Determine the (X, Y) coordinate at the center of the cell enclosing the given text.  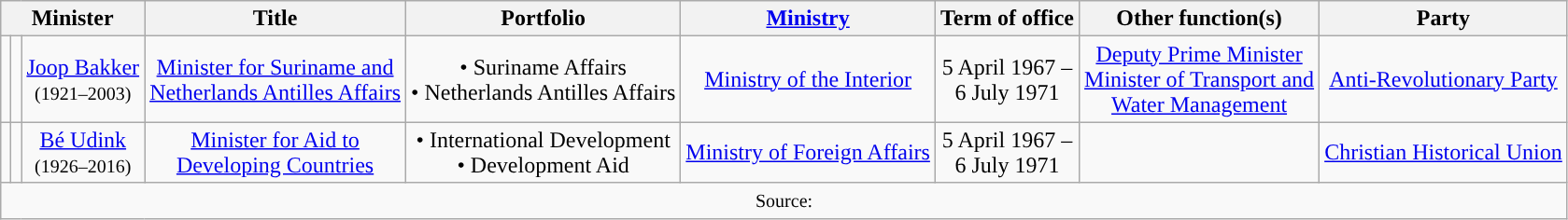
Ministry of the Interior (809, 79)
Anti-Revolutionary Party (1444, 79)
Term of office (1007, 19)
Christian Historical Union (1444, 153)
Minister (73, 19)
Title (275, 19)
Deputy Prime Minister Minister of Transport and Water Management (1199, 79)
Bé Udink (1926–2016) (83, 153)
Portfolio (544, 19)
Minister for Suriname and Netherlands Antilles Affairs (275, 79)
Party (1444, 19)
Joop Bakker (1921–2003) (83, 79)
Ministry of Foreign Affairs (809, 153)
Other function(s) (1199, 19)
• Suriname Affairs • Netherlands Antilles Affairs (544, 79)
• International Development • Development Aid (544, 153)
Minister for Aid to Developing Countries (275, 153)
Source: (784, 200)
Ministry (809, 19)
